Detect which cell encompasses the target text, then output its (x, y) center coordinate. 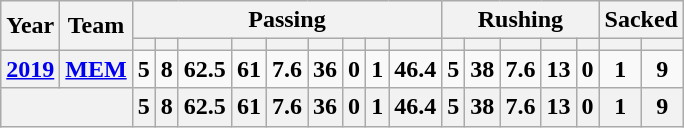
Rushing (520, 20)
Year (30, 26)
2019 (30, 69)
Passing (287, 20)
Team (96, 26)
MEM (96, 69)
Sacked (641, 20)
